Locate the cell with the specified text and output its [x, y] center coordinate. 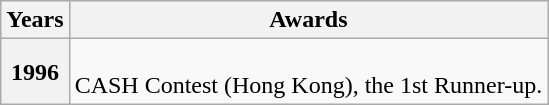
1996 [35, 72]
Awards [308, 20]
Years [35, 20]
CASH Contest (Hong Kong), the 1st Runner-up. [308, 72]
